For the text-containing cell, return its midpoint in [X, Y] coordinate format. 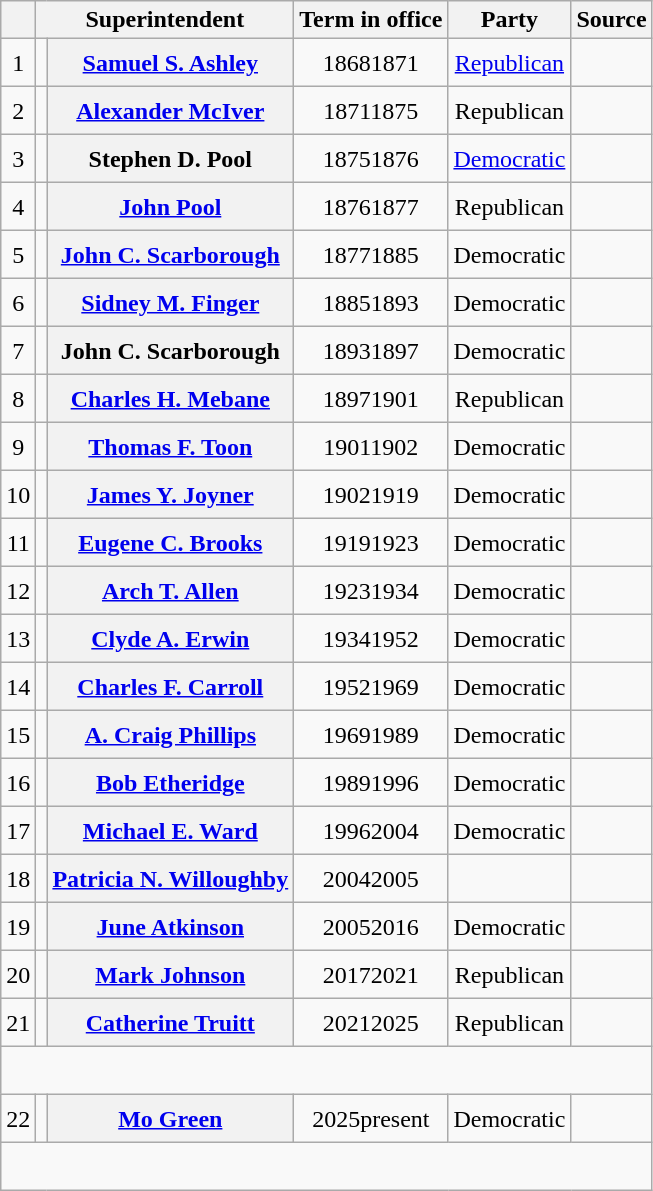
18931897 [371, 351]
18 [18, 879]
19691989 [371, 735]
Charles F. Carroll [170, 687]
19011902 [371, 447]
15 [18, 735]
20042005 [371, 879]
20 [18, 975]
5 [18, 255]
Mo Green [170, 1119]
A. Craig Phillips [170, 735]
Sidney M. Finger [170, 303]
Party [510, 20]
Samuel S. Ashley [170, 63]
3 [18, 159]
7 [18, 351]
Catherine Truitt [170, 1023]
Patricia N. Willoughby [170, 879]
21 [18, 1023]
19341952 [371, 639]
June Atkinson [170, 927]
Bob Etheridge [170, 783]
18751876 [371, 159]
19891996 [371, 783]
20052016 [371, 927]
2 [18, 111]
6 [18, 303]
13 [18, 639]
22 [18, 1119]
Clyde A. Erwin [170, 639]
Charles H. Mebane [170, 399]
18681871 [371, 63]
16 [18, 783]
19 [18, 927]
Thomas F. Toon [170, 447]
9 [18, 447]
Source [612, 20]
12 [18, 591]
John Pool [170, 207]
18971901 [371, 399]
18771885 [371, 255]
Eugene C. Brooks [170, 543]
Term in office [371, 20]
Arch T. Allen [170, 591]
Superintendent [165, 20]
10 [18, 495]
19231934 [371, 591]
18761877 [371, 207]
19191923 [371, 543]
18851893 [371, 303]
14 [18, 687]
2025present [371, 1119]
20212025 [371, 1023]
4 [18, 207]
20172021 [371, 975]
Alexander McIver [170, 111]
19521969 [371, 687]
19021919 [371, 495]
18711875 [371, 111]
19962004 [371, 831]
8 [18, 399]
1 [18, 63]
Mark Johnson [170, 975]
Stephen D. Pool [170, 159]
James Y. Joyner [170, 495]
11 [18, 543]
17 [18, 831]
Michael E. Ward [170, 831]
